Capture the cell that displays the provided text and extract its (x, y) central coordinate. 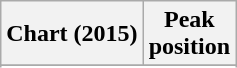
Peakposition (189, 34)
Chart (2015) (72, 34)
